Return [X, Y] of the center of cell containing provided text 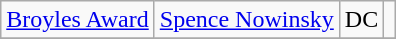
Spence Nowinsky [246, 20]
Broyles Award [78, 20]
DC [361, 20]
